Pinpoint the cell where the given text exists, returning its [X, Y] midpoint coordinate. 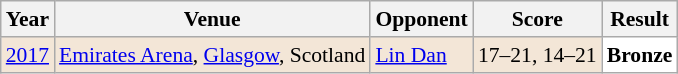
17–21, 14–21 [538, 55]
Year [28, 19]
Opponent [422, 19]
Emirates Arena, Glasgow, Scotland [212, 55]
Bronze [640, 55]
2017 [28, 55]
Venue [212, 19]
Result [640, 19]
Lin Dan [422, 55]
Score [538, 19]
